Scan for the cell matching the given text and deliver its [X, Y] coordinate at center. 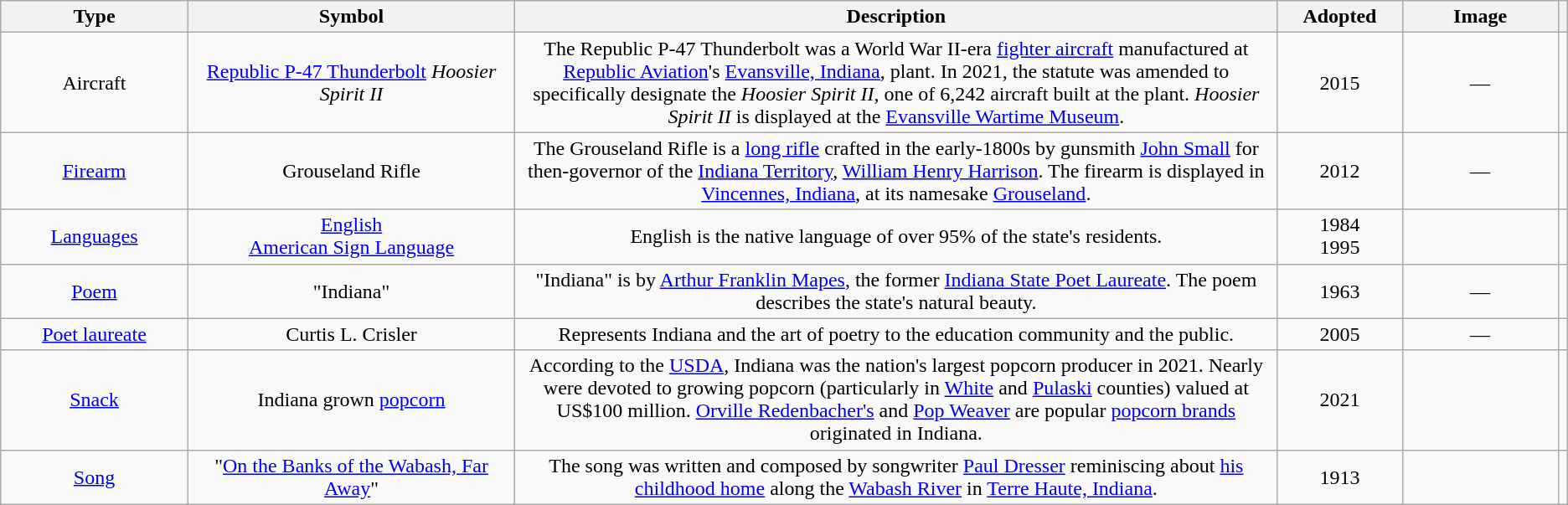
Image [1480, 17]
Poem [95, 291]
1913 [1340, 477]
1963 [1340, 291]
Type [95, 17]
English is the native language of over 95% of the state's residents. [896, 236]
Symbol [352, 17]
"On the Banks of the Wabash, Far Away" [352, 477]
19841995 [1340, 236]
Snack [95, 400]
Song [95, 477]
Languages [95, 236]
Firearm [95, 171]
2015 [1340, 82]
Represents Indiana and the art of poetry to the education community and the public. [896, 334]
Description [896, 17]
2012 [1340, 171]
"Indiana" is by Arthur Franklin Mapes, the former Indiana State Poet Laureate. The poem describes the state's natural beauty. [896, 291]
2021 [1340, 400]
2005 [1340, 334]
Poet laureate [95, 334]
Adopted [1340, 17]
"Indiana" [352, 291]
Republic P-47 Thunderbolt Hoosier Spirit II [352, 82]
Aircraft [95, 82]
Grouseland Rifle [352, 171]
Indiana grown popcorn [352, 400]
The song was written and composed by songwriter Paul Dresser reminiscing about his childhood home along the Wabash River in Terre Haute, Indiana. [896, 477]
EnglishAmerican Sign Language [352, 236]
Curtis L. Crisler [352, 334]
